Determine the [x, y] coordinate at the center of the cell enclosing the given text.  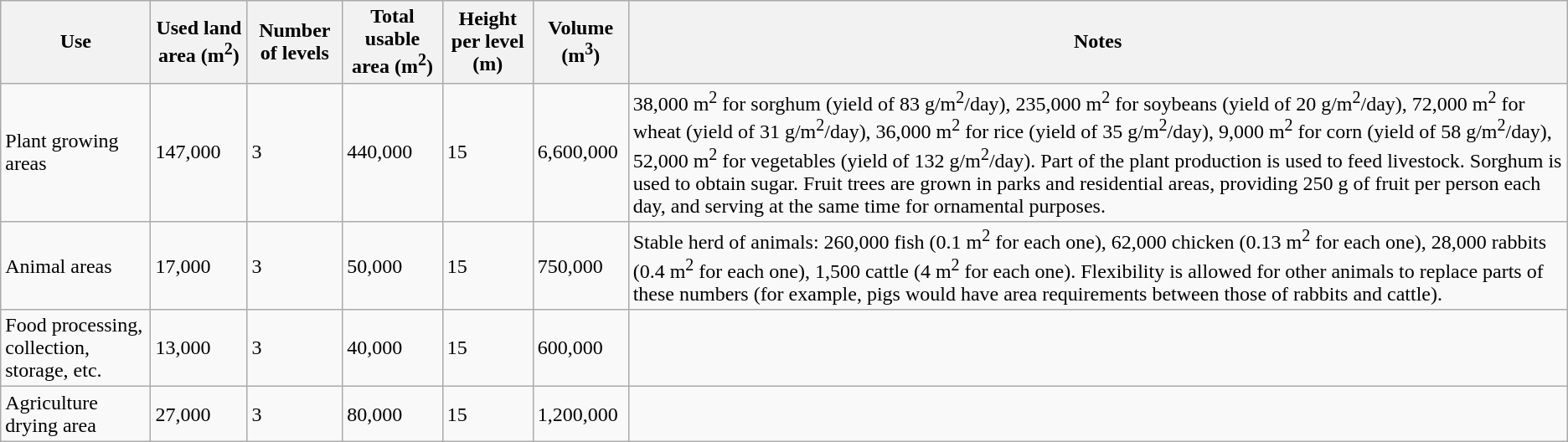
Use [75, 42]
Number of levels [295, 42]
Total usable area (m2) [392, 42]
Food processing, collection, storage, etc. [75, 348]
Animal areas [75, 266]
40,000 [392, 348]
13,000 [199, 348]
Height per level (m) [487, 42]
147,000 [199, 152]
600,000 [580, 348]
17,000 [199, 266]
50,000 [392, 266]
6,600,000 [580, 152]
27,000 [199, 414]
750,000 [580, 266]
80,000 [392, 414]
Used land area (m2) [199, 42]
Plant growing areas [75, 152]
1,200,000 [580, 414]
Agriculture drying area [75, 414]
Volume (m3) [580, 42]
440,000 [392, 152]
Notes [1097, 42]
